Provide the (x, y) coordinate of the cell's center where the given text is located.  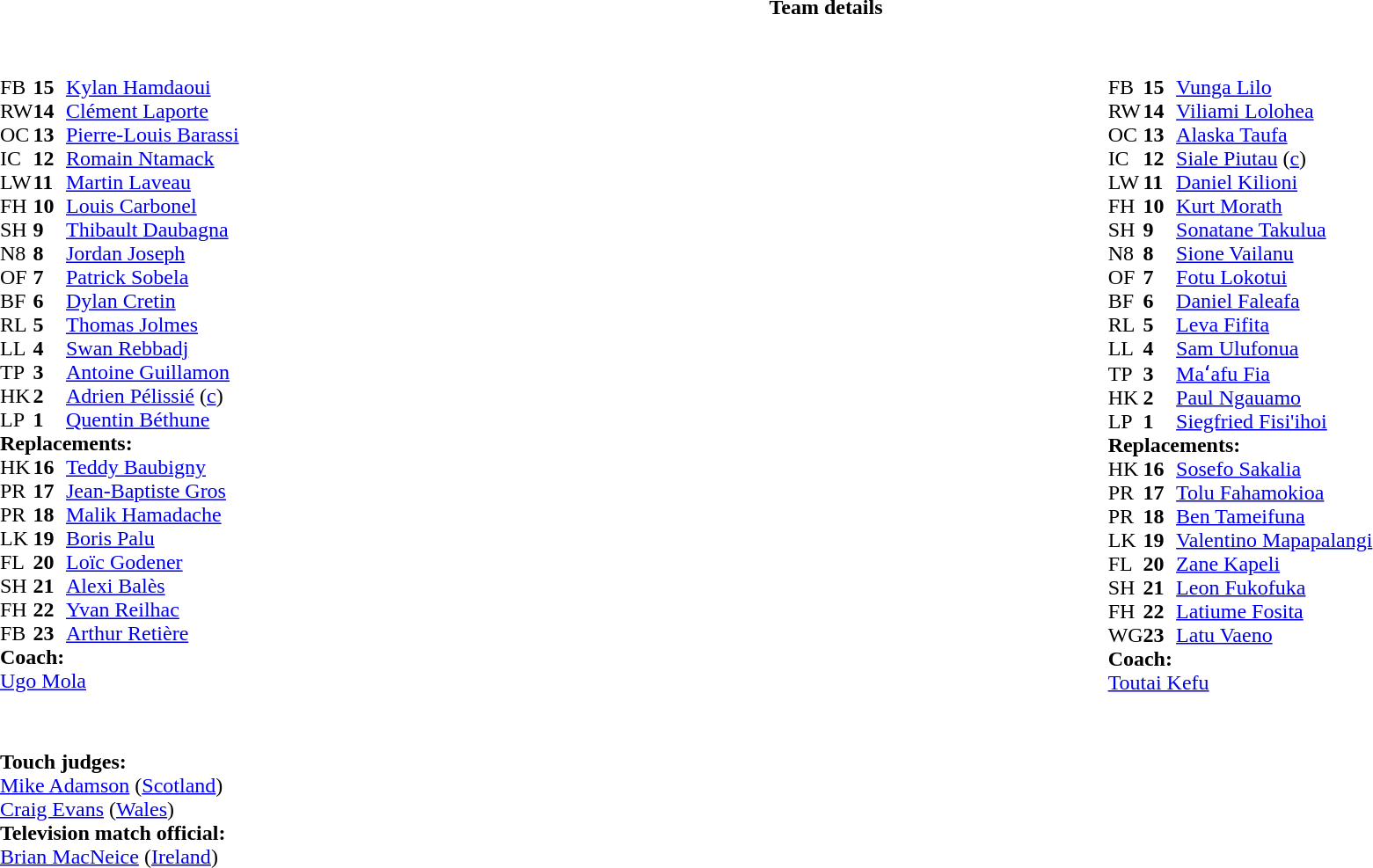
Sonatane Takulua (1274, 230)
Yvan Reilhac (153, 610)
Thomas Jolmes (153, 325)
Viliami Lolohea (1274, 111)
Paul Ngauamo (1274, 398)
Jean-Baptiste Gros (153, 491)
Teddy Baubigny (153, 468)
Louis Carbonel (153, 206)
Vunga Lilo (1274, 88)
Zane Kapeli (1274, 565)
Maʻafu Fia (1274, 373)
Sosefo Sakalia (1274, 470)
Sione Vailanu (1274, 253)
Daniel Kilioni (1274, 183)
Ugo Mola (120, 681)
Loïc Godener (153, 563)
Kylan Hamdaoui (153, 88)
Arthur Retière (153, 633)
Martin Laveau (153, 183)
Adrien Pélissié (c) (153, 396)
Fotu Lokotui (1274, 278)
Pierre-Louis Barassi (153, 135)
Boris Palu (153, 538)
Toutai Kefu (1240, 682)
Swan Rebbadj (153, 348)
Sam Ulufonua (1274, 348)
Valentino Mapapalangi (1274, 540)
WG (1126, 635)
Leva Fifita (1274, 325)
Siale Piutau (c) (1274, 158)
Ben Tameifuna (1274, 517)
Alexi Balès (153, 586)
Leon Fukofuka (1274, 587)
Malik Hamadache (153, 515)
Quentin Béthune (153, 420)
Tolu Fahamokioa (1274, 492)
Daniel Faleafa (1274, 301)
Romain Ntamack (153, 158)
Latiume Fosita (1274, 612)
Antoine Guillamon (153, 373)
Siegfried Fisi'ihoi (1274, 422)
Alaska Taufa (1274, 135)
Kurt Morath (1274, 206)
Latu Vaeno (1274, 635)
Jordan Joseph (153, 253)
Clément Laporte (153, 111)
Dylan Cretin (153, 301)
Patrick Sobela (153, 278)
Thibault Daubagna (153, 230)
